Extract the [x, y] coordinate from the center of the cell holding the provided text.  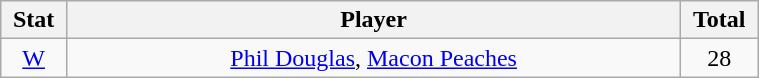
Player [373, 20]
W [34, 58]
Stat [34, 20]
28 [720, 58]
Phil Douglas, Macon Peaches [373, 58]
Total [720, 20]
